Provide the (x, y) coordinate of the cell's center where the given text is located.  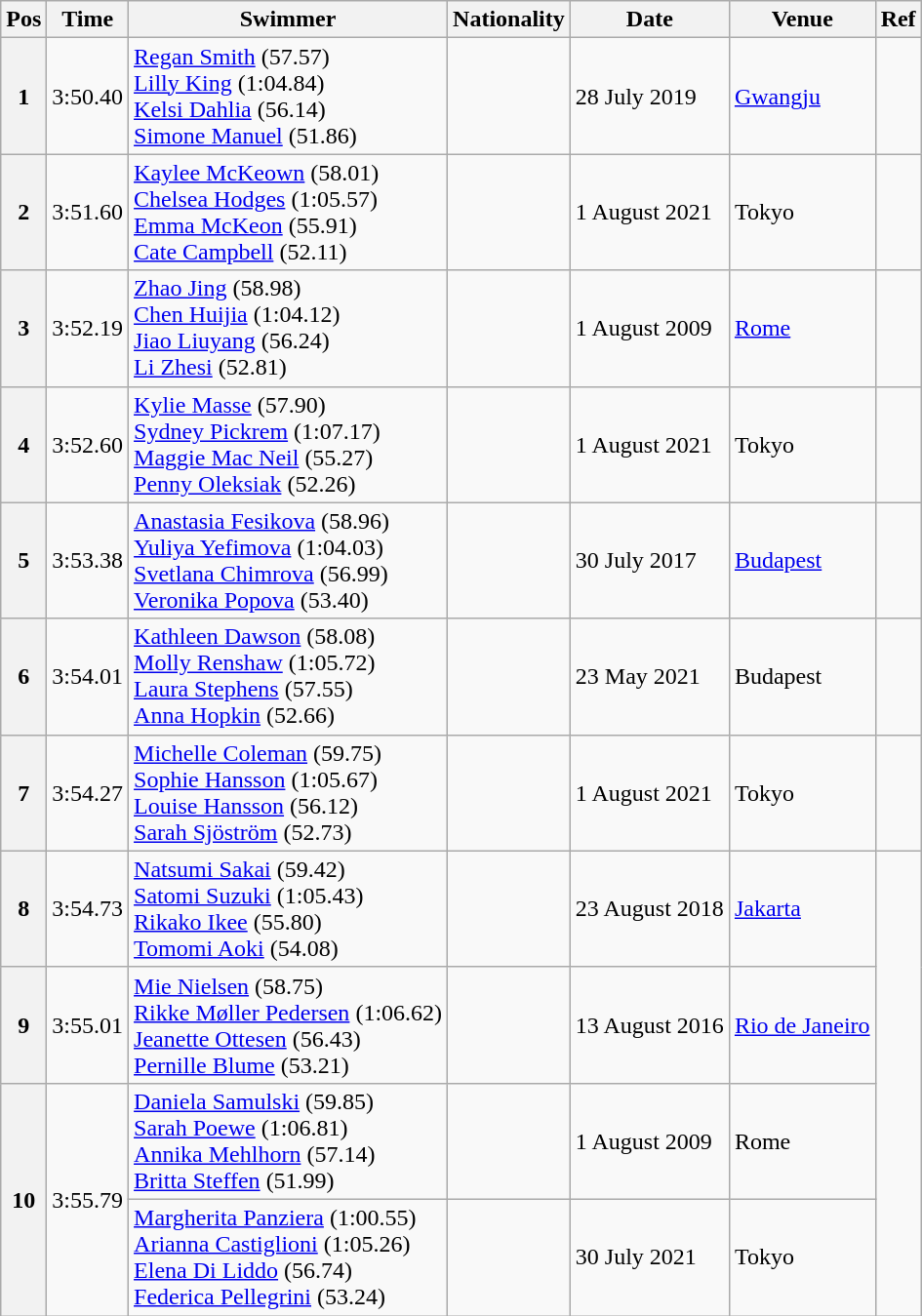
Kathleen Dawson (58.08)Molly Renshaw (1:05.72)Laura Stephens (57.55)Anna Hopkin (52.66) (289, 677)
Kylie Masse (57.90)Sydney Pickrem (1:07.17)Maggie Mac Neil (55.27)Penny Oleksiak (52.26) (289, 445)
Pos (23, 20)
23 August 2018 (650, 909)
3:54.73 (88, 909)
3:50.40 (88, 96)
2 (23, 213)
Natsumi Sakai (59.42)Satomi Suzuki (1:05.43)Rikako Ikee (55.80)Tomomi Aoki (54.08) (289, 909)
3:52.19 (88, 328)
9 (23, 1024)
8 (23, 909)
Swimmer (289, 20)
28 July 2019 (650, 96)
Michelle Coleman (59.75)Sophie Hansson (1:05.67)Louise Hansson (56.12)Sarah Sjöström (52.73) (289, 792)
6 (23, 677)
3:55.79 (88, 1199)
Zhao Jing (58.98)Chen Huijia (1:04.12)Jiao Liuyang (56.24)Li Zhesi (52.81) (289, 328)
Kaylee McKeown (58.01)Chelsea Hodges (1:05.57)Emma McKeon (55.91)Cate Campbell (52.11) (289, 213)
4 (23, 445)
Anastasia Fesikova (58.96)Yuliya Yefimova (1:04.03)Svetlana Chimrova (56.99)Veronika Popova (53.40) (289, 560)
7 (23, 792)
30 July 2021 (650, 1256)
Mie Nielsen (58.75)Rikke Møller Pedersen (1:06.62)Jeanette Ottesen (56.43)Pernille Blume (53.21) (289, 1024)
Nationality (509, 20)
Daniela Samulski (59.85)Sarah Poewe (1:06.81)Annika Mehlhorn (57.14)Britta Steffen (51.99) (289, 1141)
3:51.60 (88, 213)
3:52.60 (88, 445)
Rio de Janeiro (802, 1024)
Jakarta (802, 909)
Regan Smith (57.57)Lilly King (1:04.84)Kelsi Dahlia (56.14)Simone Manuel (51.86) (289, 96)
Ref (898, 20)
3:54.01 (88, 677)
13 August 2016 (650, 1024)
Gwangju (802, 96)
Venue (802, 20)
30 July 2017 (650, 560)
1 (23, 96)
3:54.27 (88, 792)
10 (23, 1199)
3 (23, 328)
5 (23, 560)
Time (88, 20)
Date (650, 20)
3:53.38 (88, 560)
23 May 2021 (650, 677)
3:55.01 (88, 1024)
Margherita Panziera (1:00.55)Arianna Castiglioni (1:05.26)Elena Di Liddo (56.74)Federica Pellegrini (53.24) (289, 1256)
